Return (x, y) of the center of cell containing provided text 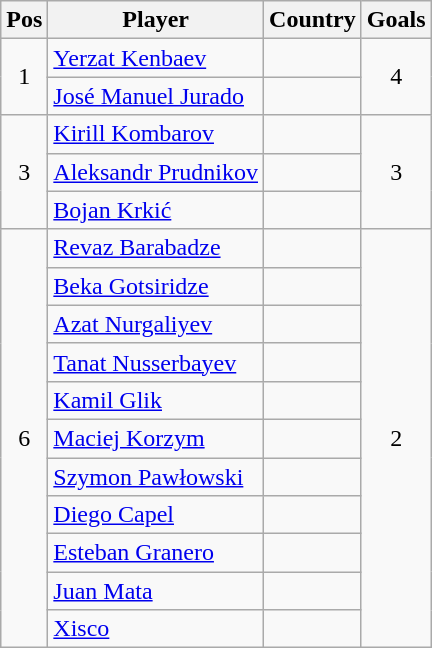
Esteban Granero (156, 553)
1 (24, 77)
6 (24, 438)
Player (156, 20)
Diego Capel (156, 515)
Bojan Krkić (156, 210)
Szymon Pawłowski (156, 477)
Juan Mata (156, 591)
Revaz Barabadze (156, 248)
Aleksandr Prudnikov (156, 172)
Maciej Korzym (156, 438)
Kirill Kombarov (156, 134)
Tanat Nusserbayev (156, 362)
Pos (24, 20)
4 (396, 77)
Yerzat Kenbaev (156, 58)
Xisco (156, 629)
2 (396, 438)
Beka Gotsiridze (156, 286)
Kamil Glik (156, 400)
Azat Nurgaliyev (156, 324)
Goals (396, 20)
José Manuel Jurado (156, 96)
Country (313, 20)
